Provide the (X, Y) coordinate of the cell's center where the given text is located.  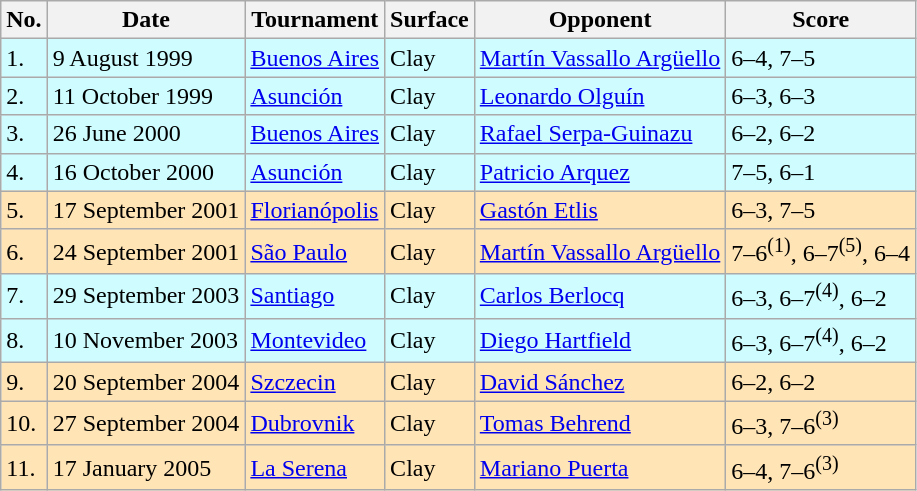
Tournament (315, 20)
6–3, 7–5 (821, 210)
Diego Hartfield (600, 340)
Opponent (600, 20)
Tomas Behrend (600, 424)
Patricio Arquez (600, 172)
7–5, 6–1 (821, 172)
24 September 2001 (146, 252)
Florianópolis (315, 210)
Mariano Puerta (600, 468)
10 November 2003 (146, 340)
São Paulo (315, 252)
Surface (430, 20)
La Serena (315, 468)
Leonardo Olguín (600, 96)
11 October 1999 (146, 96)
6–4, 7–6(3) (821, 468)
No. (24, 20)
9 August 1999 (146, 58)
6–3, 7–6(3) (821, 424)
Rafael Serpa-Guinazu (600, 134)
7–6(1), 6–7(5), 6–4 (821, 252)
16 October 2000 (146, 172)
Santiago (315, 296)
6–3, 6–3 (821, 96)
Score (821, 20)
Carlos Berlocq (600, 296)
29 September 2003 (146, 296)
10. (24, 424)
Date (146, 20)
20 September 2004 (146, 382)
9. (24, 382)
Montevideo (315, 340)
17 September 2001 (146, 210)
3. (24, 134)
27 September 2004 (146, 424)
11. (24, 468)
4. (24, 172)
17 January 2005 (146, 468)
26 June 2000 (146, 134)
5. (24, 210)
Gastón Etlis (600, 210)
David Sánchez (600, 382)
Dubrovnik (315, 424)
2. (24, 96)
1. (24, 58)
8. (24, 340)
6. (24, 252)
Szczecin (315, 382)
6–4, 7–5 (821, 58)
7. (24, 296)
